Output the (X, Y) coordinate of the center of the cell containing the given text.  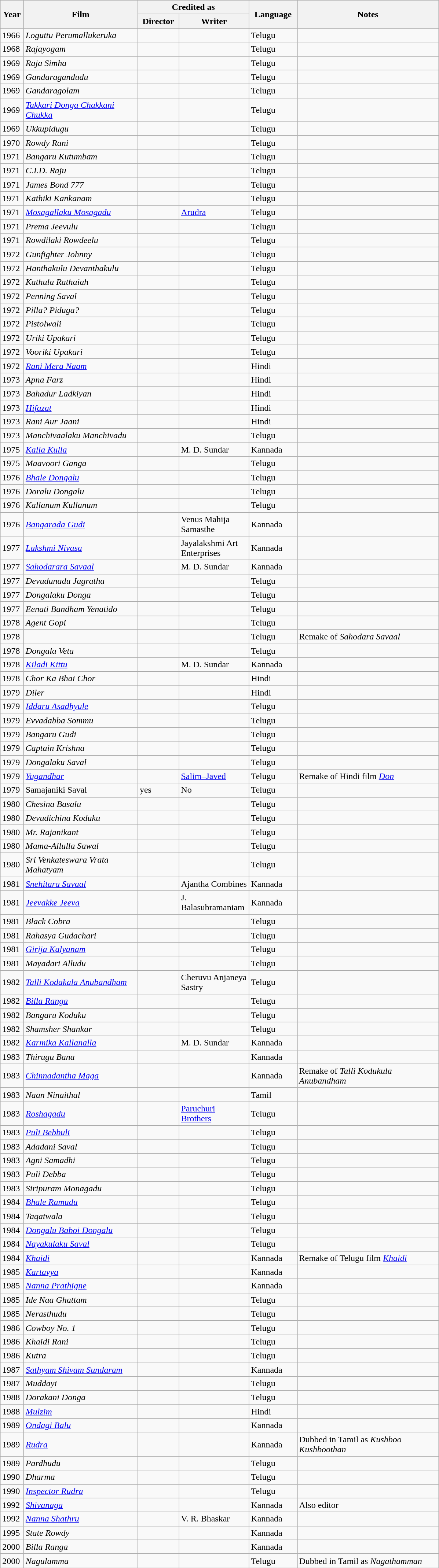
Rudra (81, 1445)
Bangaru Kutumbam (81, 156)
Doralu Dongalu (81, 491)
Eenati Bandham Yenatido (81, 609)
Talli Kodakala Anubandham (81, 982)
Nanna Shathru (81, 1519)
Arudra (214, 213)
Puli Bebbuli (81, 1132)
Dongalu Baboi Dongalu (81, 1230)
Taqatwala (81, 1216)
Dongalaku Donga (81, 595)
Bangaru Gudi (81, 734)
Naan Ninaithal (81, 1095)
Kartavya (81, 1272)
Remake of Telugu film Khaidi (368, 1258)
No (214, 790)
Shamsher Shankar (81, 1029)
Cowboy No. 1 (81, 1328)
Roshagadu (81, 1113)
Puli Debba (81, 1174)
Muddayi (81, 1384)
Ondagi Balu (81, 1425)
Iddaru Asadhyule (81, 706)
Loguttu Perumallukeruka (81, 35)
Samajaniki Saval (81, 790)
Hanthakulu Devanthakulu (81, 268)
Mr. Rajanikant (81, 832)
Rani Aur Jaani (81, 422)
Bhale Ramudu (81, 1202)
Khaidi Rani (81, 1342)
Ide Naa Ghattam (81, 1300)
Sahodarara Savaal (81, 567)
Bhale Dongalu (81, 477)
Adadani Saval (81, 1147)
Jayalakshmi Art Enterprises (214, 548)
Raja Simha (81, 63)
Chesina Basalu (81, 804)
Karmika Kallanalla (81, 1043)
Mulzim (81, 1412)
Remake of Hindi film Don (368, 776)
Credited as (193, 7)
Kathula Rathaiah (81, 282)
Ukkupidugu (81, 129)
Rajayogam (81, 49)
Jeevakke Jeeva (81, 903)
Rani Mera Naam (81, 366)
Kutra (81, 1355)
Takkari Donga Chakkani Chukka (81, 110)
Writer (214, 21)
Pilla? Piduga? (81, 310)
Director (158, 21)
Chinnadantha Maga (81, 1076)
Chor Ka Bhai Chor (81, 679)
Prema Jeevulu (81, 226)
Bangaru Koduku (81, 1015)
Mosagallaku Mosagadu (81, 213)
Evvadabba Sommu (81, 720)
Rahasya Gudachari (81, 936)
Kalla Kulla (81, 450)
James Bond 777 (81, 184)
Pardhudu (81, 1463)
Mama-Allulla Sawal (81, 846)
Girija Kalyanam (81, 949)
Dubbed in Tamil as Kushboo Kushboothan (368, 1445)
Remake of Talli Kodukula Anubandham (368, 1076)
Venus Mahija Samasthe (214, 524)
Film (81, 14)
yes (158, 790)
Agni Samadhi (81, 1161)
Kiladi Kittu (81, 665)
Penning Saval (81, 296)
Gandaragandudu (81, 77)
1968 (12, 49)
Sathyam Shivam Sundaram (81, 1369)
Yugandhar (81, 776)
C.I.D. Raju (81, 170)
Captain Krishna (81, 748)
Thirugu Bana (81, 1057)
Kallanum Kullanum (81, 505)
Hifazat (81, 408)
J. Balasubramaniam (214, 903)
Uriki Upakari (81, 338)
Nerasthudu (81, 1314)
Mayadari Alludu (81, 963)
Ajantha Combines (214, 883)
Cheruvu Anjaneya Sastry (214, 982)
Dubbed in Tamil as Nagathamman (368, 1561)
Nagulamma (81, 1561)
Devudunadu Jagratha (81, 581)
Khaidi (81, 1258)
Dharma (81, 1477)
Gunfighter Johnny (81, 254)
1995 (12, 1533)
Kathiki Kankanam (81, 199)
State Rowdy (81, 1533)
1970 (12, 143)
1966 (12, 35)
Devudichina Koduku (81, 818)
Apna Farz (81, 380)
Language (273, 14)
Gandaragolam (81, 91)
Pistolwali (81, 324)
Also editor (368, 1505)
Vooriki Upakari (81, 352)
Black Cobra (81, 922)
Nayakulaku Saval (81, 1244)
Snehitara Savaal (81, 883)
Dongalaku Saval (81, 762)
Rowdilaki Rowdeelu (81, 240)
Maavoori Ganga (81, 464)
Paruchuri Brothers (214, 1113)
Salim–Javed (214, 776)
Dorakani Donga (81, 1398)
Dongala Veta (81, 650)
Bangarada Gudi (81, 524)
Bahadur Ladkiyan (81, 394)
Inspector Rudra (81, 1491)
Tamil (273, 1095)
Sri Venkateswara Vrata Mahatyam (81, 865)
Manchivaalaku Manchivadu (81, 436)
Notes (368, 14)
Agent Gopi (81, 623)
Siripuram Monagadu (81, 1188)
Rowdy Rani (81, 143)
Shivanaga (81, 1505)
Diler (81, 693)
Nanna Prathigne (81, 1286)
Remake of Sahodara Savaal (368, 637)
Lakshmi Nivasa (81, 548)
V. R. Bhaskar (214, 1519)
Year (12, 14)
